Determine the (x, y) coordinate at the center of the cell enclosing the given text.  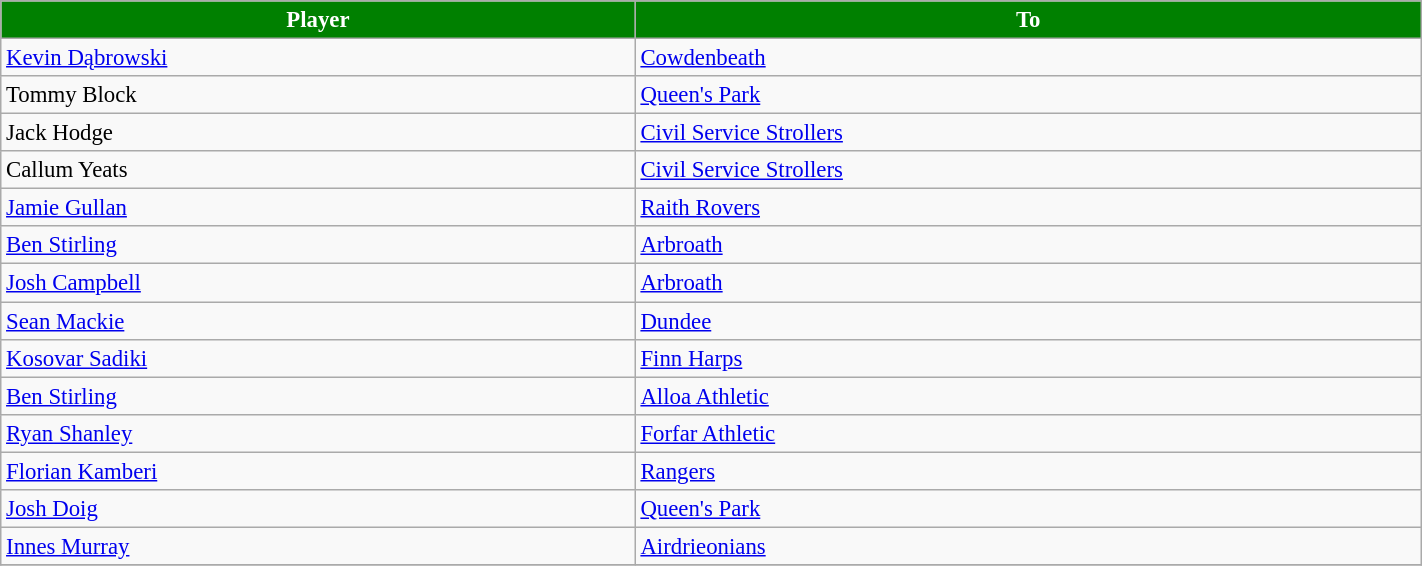
Jack Hodge (318, 133)
Kosovar Sadiki (318, 358)
Rangers (1028, 471)
Forfar Athletic (1028, 433)
Finn Harps (1028, 358)
Ryan Shanley (318, 433)
Raith Rovers (1028, 208)
To (1028, 20)
Cowdenbeath (1028, 58)
Callum Yeats (318, 170)
Alloa Athletic (1028, 396)
Josh Doig (318, 509)
Jamie Gullan (318, 208)
Josh Campbell (318, 283)
Tommy Block (318, 95)
Sean Mackie (318, 321)
Airdrieonians (1028, 546)
Innes Murray (318, 546)
Florian Kamberi (318, 471)
Kevin Dąbrowski (318, 58)
Player (318, 20)
Dundee (1028, 321)
